Extract the (X, Y) coordinate from the center of the cell holding the provided text.  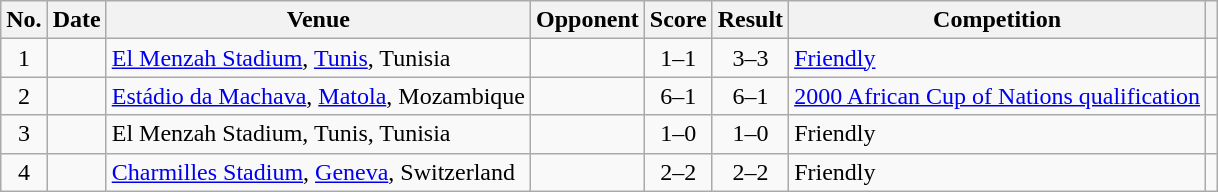
2 (24, 96)
Date (76, 20)
No. (24, 20)
3–3 (750, 58)
1 (24, 58)
Estádio da Machava, Matola, Mozambique (318, 96)
1–1 (678, 58)
Charmilles Stadium, Geneva, Switzerland (318, 172)
Score (678, 20)
Venue (318, 20)
3 (24, 134)
Result (750, 20)
2000 African Cup of Nations qualification (998, 96)
Opponent (587, 20)
4 (24, 172)
Competition (998, 20)
